Pinpoint the cell where the given text exists, returning its (X, Y) midpoint coordinate. 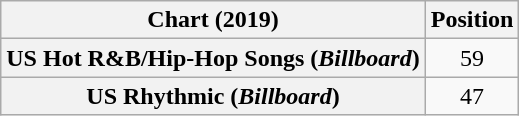
US Rhythmic (Billboard) (213, 96)
47 (472, 96)
59 (472, 58)
US Hot R&B/Hip-Hop Songs (Billboard) (213, 58)
Position (472, 20)
Chart (2019) (213, 20)
